Identify which cell holds the provided text, then report its [X, Y] central coordinate. 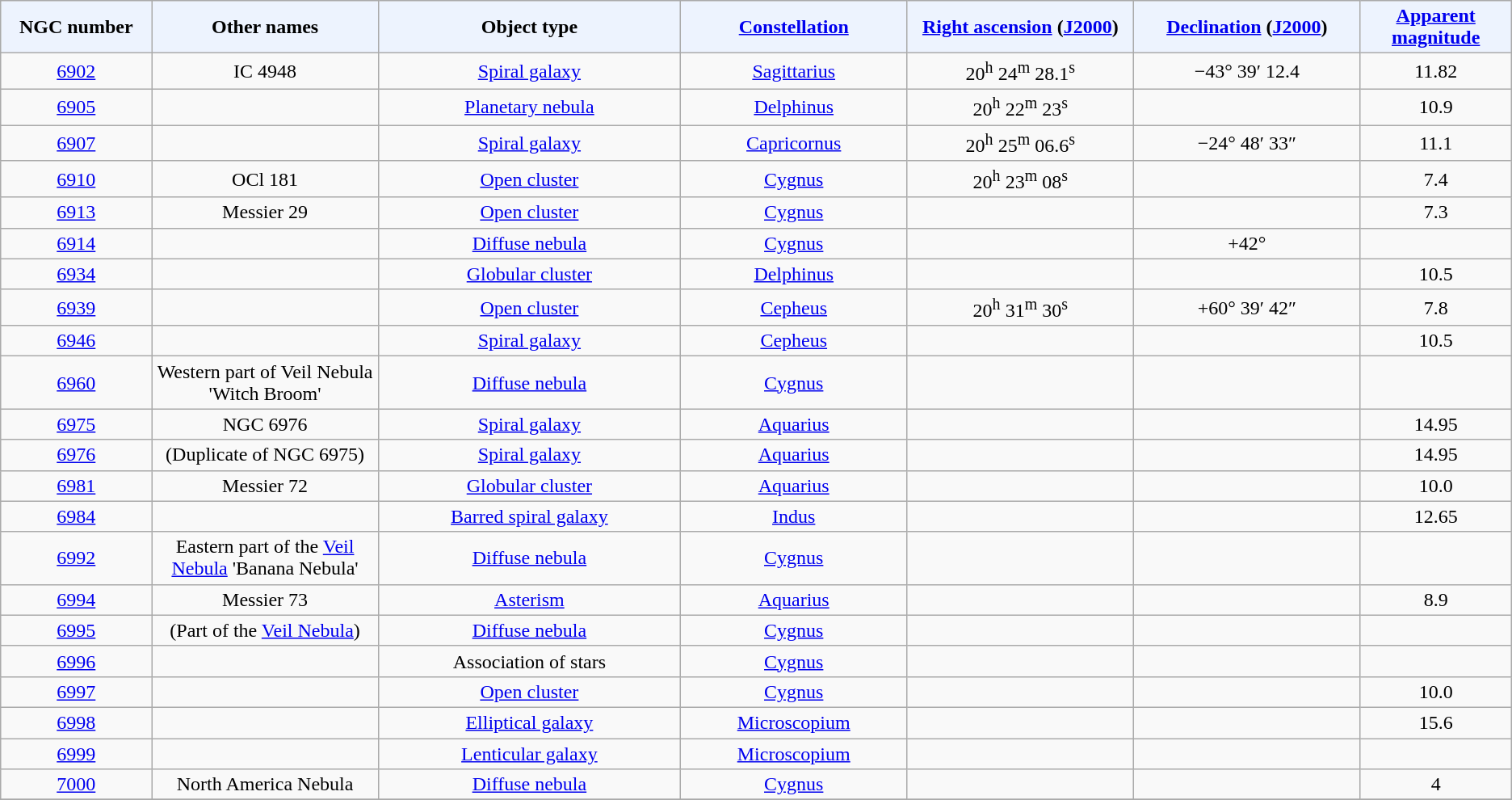
6946 [76, 341]
Indus [793, 516]
6995 [76, 630]
6910 [76, 179]
Object type [529, 27]
Eastern part of the Veil Nebula 'Banana Nebula' [265, 558]
20h 24m 28.1s [1021, 71]
6939 [76, 307]
Right ascension (J2000) [1021, 27]
Planetary nebula [529, 107]
−43° 39′ 12.4 [1247, 71]
6976 [76, 455]
IC 4948 [265, 71]
6975 [76, 424]
6914 [76, 243]
6902 [76, 71]
6905 [76, 107]
6984 [76, 516]
6960 [76, 383]
7000 [76, 785]
Messier 72 [265, 486]
Messier 73 [265, 600]
OCl 181 [265, 179]
6994 [76, 600]
4 [1436, 785]
12.65 [1436, 516]
Declination (J2000) [1247, 27]
7.8 [1436, 307]
20h 31m 30s [1021, 307]
6997 [76, 692]
Constellation [793, 27]
Lenticular galaxy [529, 754]
6998 [76, 722]
NGC number [76, 27]
+60° 39′ 42″ [1247, 307]
Association of stars [529, 661]
11.82 [1436, 71]
Messier 29 [265, 213]
7.4 [1436, 179]
Sagittarius [793, 71]
6996 [76, 661]
Barred spiral galaxy [529, 516]
6992 [76, 558]
11.1 [1436, 144]
6981 [76, 486]
Apparent magnitude [1436, 27]
+42° [1247, 243]
Other names [265, 27]
15.6 [1436, 722]
10.9 [1436, 107]
20h 23m 08s [1021, 179]
8.9 [1436, 600]
NGC 6976 [265, 424]
Western part of Veil Nebula 'Witch Broom' [265, 383]
6999 [76, 754]
(Part of the Veil Nebula) [265, 630]
North America Nebula [265, 785]
6907 [76, 144]
6913 [76, 213]
7.3 [1436, 213]
Elliptical galaxy [529, 722]
(Duplicate of NGC 6975) [265, 455]
Asterism [529, 600]
20h 25m 06.6s [1021, 144]
20h 22m 23s [1021, 107]
Capricornus [793, 144]
6934 [76, 274]
−24° 48′ 33″ [1247, 144]
